Provide the (x, y) coordinate of the cell's center where the given text is located.  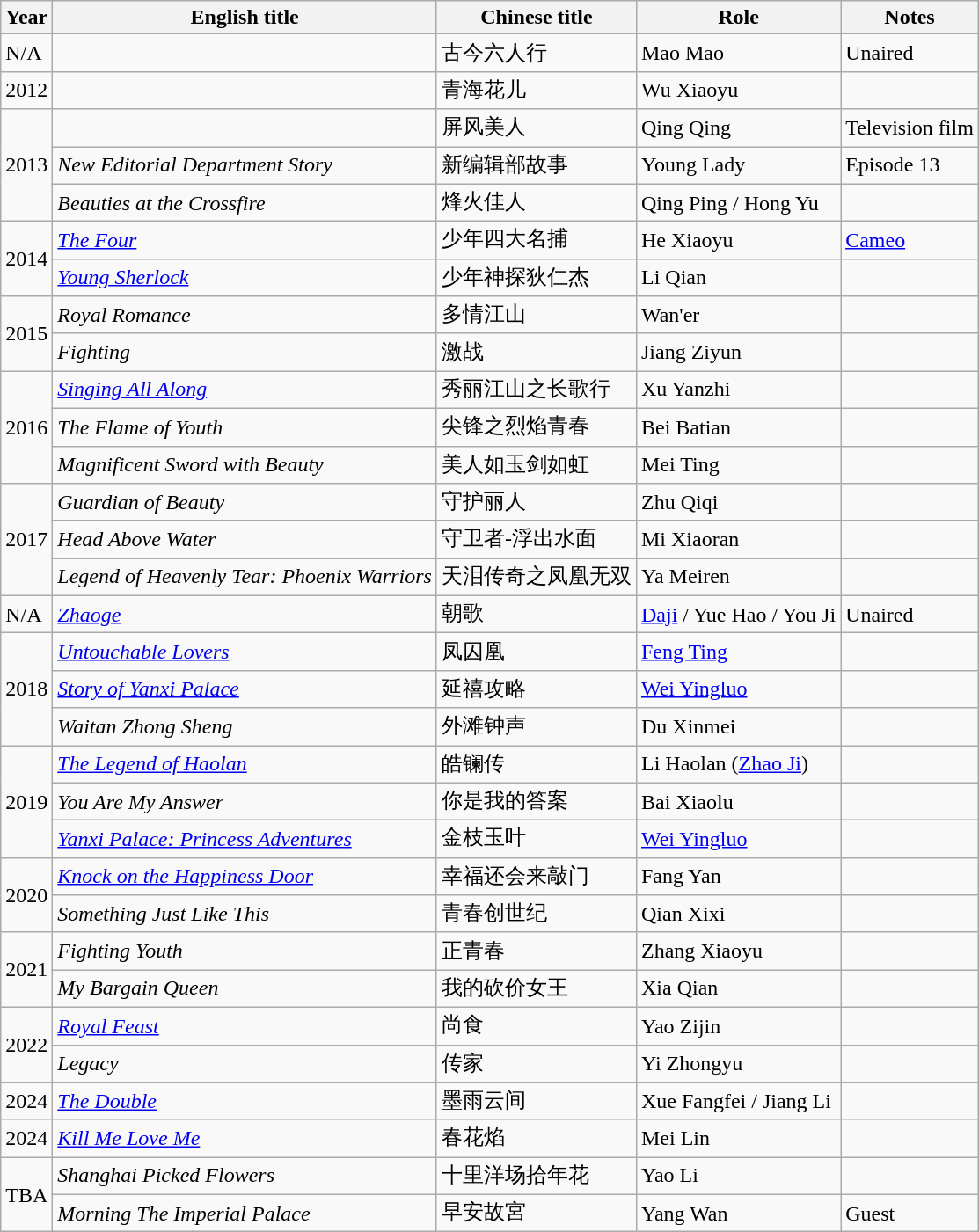
Television film (910, 128)
十里洋场拾年花 (537, 1177)
正青春 (537, 951)
新编辑部故事 (537, 165)
Zhang Xiaoyu (738, 951)
多情江山 (537, 315)
2016 (26, 427)
烽火佳人 (537, 202)
2015 (26, 334)
Yao Zijin (738, 1025)
Mei Lin (738, 1138)
美人如玉剑如虹 (537, 464)
TBA (26, 1194)
Year (26, 18)
Xue Fangfei / Jiang Li (738, 1101)
Kill Me Love Me (245, 1138)
Untouchable Lovers (245, 652)
Notes (910, 18)
秀丽江山之长歌行 (537, 390)
古今六人行 (537, 53)
Li Haolan (Zhao Ji) (738, 765)
Li Qian (738, 278)
早安故宮 (537, 1214)
墨雨云间 (537, 1101)
Legend of Heavenly Tear: Phoenix Warriors (245, 577)
Yang Wan (738, 1214)
Yi Zhongyu (738, 1064)
你是我的答案 (537, 802)
New Editorial Department Story (245, 165)
春花焰 (537, 1138)
天泪传奇之凤凰无双 (537, 577)
Wu Xiaoyu (738, 90)
幸福还会来敲门 (537, 876)
Mei Ting (738, 464)
2012 (26, 90)
Mao Mao (738, 53)
My Bargain Queen (245, 988)
Singing All Along (245, 390)
Young Sherlock (245, 278)
Bai Xiaolu (738, 802)
2013 (26, 165)
屏风美人 (537, 128)
Zhaoge (245, 614)
Wan'er (738, 315)
少年四大名捕 (537, 241)
Zhu Qiqi (738, 503)
2017 (26, 540)
少年神探狄仁杰 (537, 278)
Feng Ting (738, 652)
Morning The Imperial Palace (245, 1214)
Qing Qing (738, 128)
Cameo (910, 241)
He Xiaoyu (738, 241)
守卫者-浮出水面 (537, 540)
Legacy (245, 1064)
延禧攻略 (537, 689)
The Legend of Haolan (245, 765)
青海花儿 (537, 90)
Bei Batian (738, 427)
Fighting (245, 352)
凤囚凰 (537, 652)
尖锋之烈焰青春 (537, 427)
Fighting Youth (245, 951)
Daji / Yue Hao / You Ji (738, 614)
激战 (537, 352)
The Four (245, 241)
Role (738, 18)
Guardian of Beauty (245, 503)
朝歌 (537, 614)
Waitan Zhong Sheng (245, 726)
皓镧传 (537, 765)
Jiang Ziyun (738, 352)
Shanghai Picked Flowers (245, 1177)
The Flame of Youth (245, 427)
2019 (26, 802)
2014 (26, 259)
Yao Li (738, 1177)
The Double (245, 1101)
2022 (26, 1045)
Fang Yan (738, 876)
我的砍价女王 (537, 988)
金枝玉叶 (537, 839)
Ya Meiren (738, 577)
2020 (26, 895)
Xu Yanzhi (738, 390)
Mi Xiaoran (738, 540)
Chinese title (537, 18)
Episode 13 (910, 165)
Magnificent Sword with Beauty (245, 464)
Yanxi Palace: Princess Adventures (245, 839)
Royal Romance (245, 315)
Xia Qian (738, 988)
Young Lady (738, 165)
Story of Yanxi Palace (245, 689)
Royal Feast (245, 1025)
尚食 (537, 1025)
English title (245, 18)
Knock on the Happiness Door (245, 876)
守护丽人 (537, 503)
Something Just Like This (245, 915)
外滩钟声 (537, 726)
Beauties at the Crossfire (245, 202)
Guest (910, 1214)
青春创世纪 (537, 915)
2021 (26, 969)
Qian Xixi (738, 915)
Qing Ping / Hong Yu (738, 202)
Du Xinmei (738, 726)
2018 (26, 689)
Head Above Water (245, 540)
You Are My Answer (245, 802)
传家 (537, 1064)
